Search for the cell housing the specified text and yield its (X, Y) center coordinate. 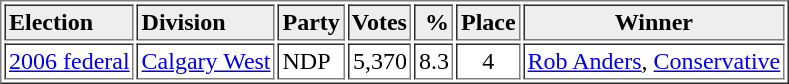
Calgary West (206, 62)
5,370 (379, 62)
Votes (379, 22)
4 (488, 62)
Division (206, 22)
Place (488, 22)
8.3 (434, 62)
2006 federal (69, 62)
NDP (311, 62)
Party (311, 22)
Election (69, 22)
Winner (654, 22)
% (434, 22)
Rob Anders, Conservative (654, 62)
